Determine the [x, y] coordinate at the center of the cell enclosing the given text.  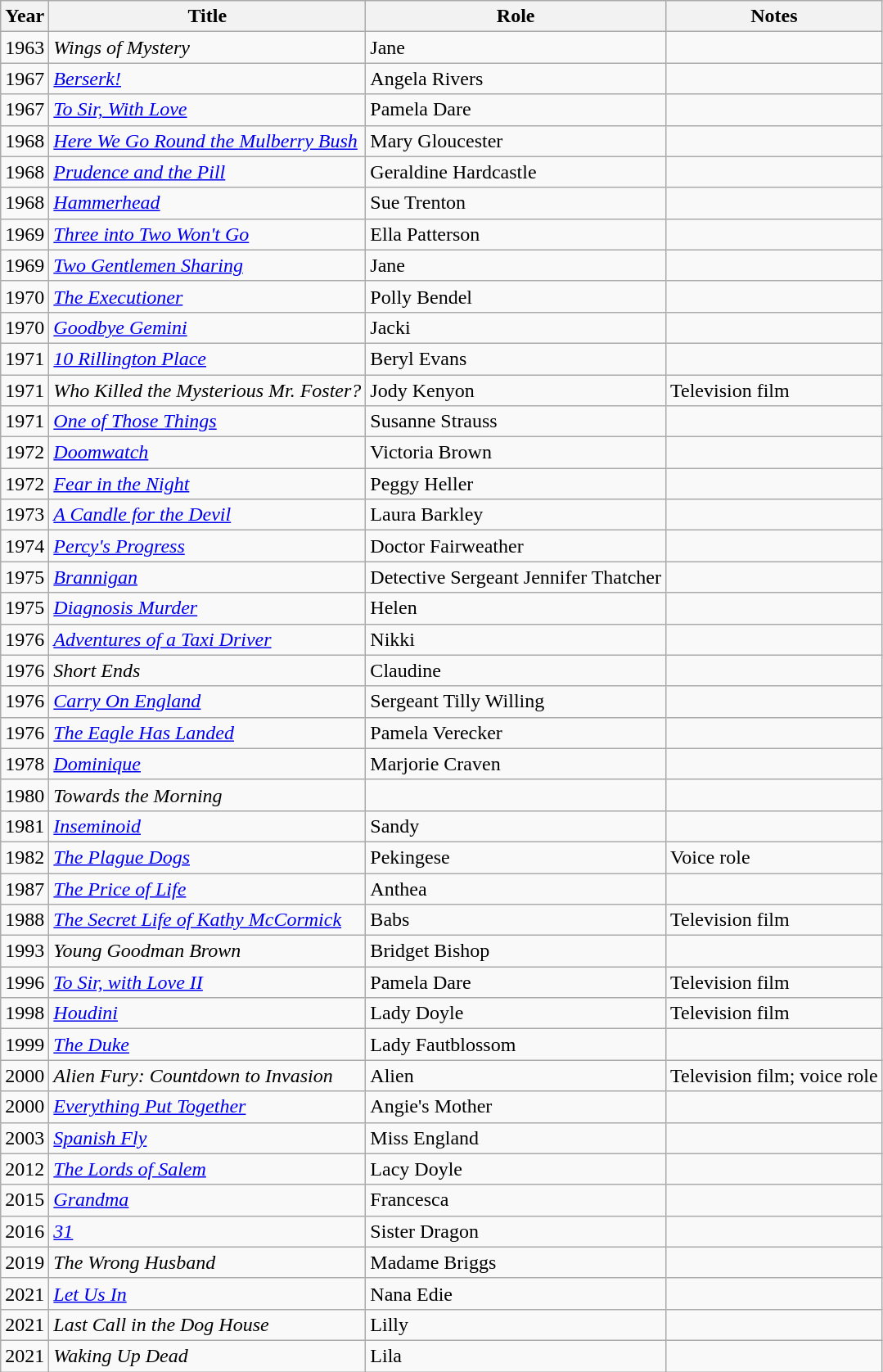
Miss England [516, 1138]
Bridget Bishop [516, 951]
Three into Two Won't Go [208, 234]
The Duke [208, 1045]
Susanne Strauss [516, 422]
Francesca [516, 1200]
Claudine [516, 670]
A Candle for the Devil [208, 515]
The Secret Life of Kathy McCormick [208, 920]
1974 [25, 546]
1993 [25, 951]
1998 [25, 1013]
Short Ends [208, 670]
Pekingese [516, 857]
Everything Put Together [208, 1107]
The Wrong Husband [208, 1262]
The Lords of Salem [208, 1169]
1978 [25, 764]
Nikki [516, 639]
Alien Fury: Countdown to Invasion [208, 1076]
Role [516, 16]
Ella Patterson [516, 234]
Lilly [516, 1325]
Sister Dragon [516, 1231]
Peggy Heller [516, 484]
Helen [516, 608]
Here We Go Round the Mulberry Bush [208, 141]
Waking Up Dead [208, 1356]
Diagnosis Murder [208, 608]
Hammerhead [208, 203]
Lady Fautblossom [516, 1045]
1987 [25, 888]
Goodbye Gemini [208, 327]
Inseminoid [208, 826]
Prudence and the Pill [208, 172]
The Eagle Has Landed [208, 733]
Wings of Mystery [208, 47]
1973 [25, 515]
Lady Doyle [516, 1013]
Mary Gloucester [516, 141]
Babs [516, 920]
Percy's Progress [208, 546]
Two Gentlemen Sharing [208, 265]
Victoria Brown [516, 453]
Sandy [516, 826]
2016 [25, 1231]
To Sir, with Love II [208, 982]
Adventures of a Taxi Driver [208, 639]
2012 [25, 1169]
Houdini [208, 1013]
Let Us In [208, 1293]
Young Goodman Brown [208, 951]
The Executioner [208, 296]
Notes [774, 16]
The Plague Dogs [208, 857]
Dominique [208, 764]
To Sir, With Love [208, 110]
2003 [25, 1138]
Who Killed the Mysterious Mr. Foster? [208, 390]
2015 [25, 1200]
Polly Bendel [516, 296]
Pamela Verecker [516, 733]
Lila [516, 1356]
Angela Rivers [516, 79]
Year [25, 16]
1996 [25, 982]
Title [208, 16]
Brannigan [208, 577]
Sue Trenton [516, 203]
Detective Sergeant Jennifer Thatcher [516, 577]
Towards the Morning [208, 795]
Carry On England [208, 702]
Beryl Evans [516, 359]
Berserk! [208, 79]
Fear in the Night [208, 484]
Voice role [774, 857]
1999 [25, 1045]
Doctor Fairweather [516, 546]
Last Call in the Dog House [208, 1325]
Marjorie Craven [516, 764]
1988 [25, 920]
Sergeant Tilly Willing [516, 702]
Madame Briggs [516, 1262]
Geraldine Hardcastle [516, 172]
1982 [25, 857]
Anthea [516, 888]
Lacy Doyle [516, 1169]
10 Rillington Place [208, 359]
1981 [25, 826]
The Price of Life [208, 888]
Doomwatch [208, 453]
Jacki [516, 327]
31 [208, 1231]
Spanish Fly [208, 1138]
2019 [25, 1262]
Television film; voice role [774, 1076]
Nana Edie [516, 1293]
One of Those Things [208, 422]
Angie's Mother [516, 1107]
Alien [516, 1076]
Jody Kenyon [516, 390]
Grandma [208, 1200]
Laura Barkley [516, 515]
1963 [25, 47]
1980 [25, 795]
